From the cell containing the given text, extract its center point as [X, Y] coordinate. 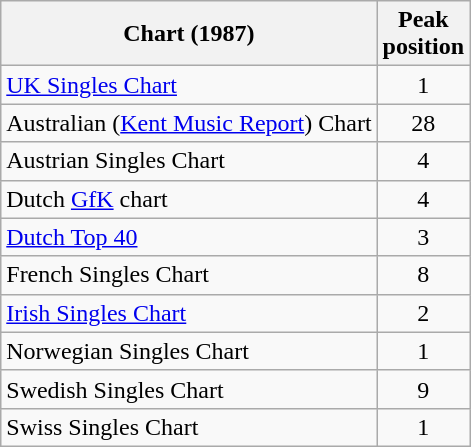
28 [423, 123]
Chart (1987) [189, 34]
Swedish Singles Chart [189, 389]
French Singles Chart [189, 275]
Australian (Kent Music Report) Chart [189, 123]
Norwegian Singles Chart [189, 351]
8 [423, 275]
2 [423, 313]
UK Singles Chart [189, 85]
Dutch GfK chart [189, 199]
3 [423, 237]
Austrian Singles Chart [189, 161]
Swiss Singles Chart [189, 427]
Peakposition [423, 34]
Irish Singles Chart [189, 313]
9 [423, 389]
Dutch Top 40 [189, 237]
